Locate the cell with the specified text and output its [X, Y] center coordinate. 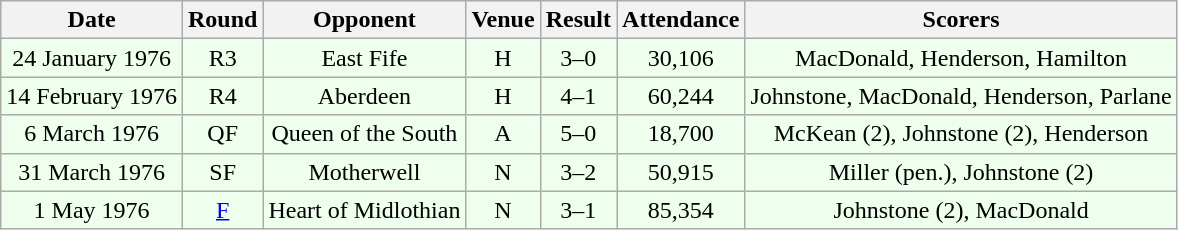
Venue [503, 20]
50,915 [681, 172]
14 February 1976 [92, 96]
Heart of Midlothian [364, 210]
4–1 [578, 96]
Date [92, 20]
SF [222, 172]
Motherwell [364, 172]
5–0 [578, 134]
F [222, 210]
Aberdeen [364, 96]
A [503, 134]
QF [222, 134]
3–2 [578, 172]
R3 [222, 58]
24 January 1976 [92, 58]
3–0 [578, 58]
60,244 [681, 96]
Miller (pen.), Johnstone (2) [961, 172]
Johnstone (2), MacDonald [961, 210]
East Fife [364, 58]
3–1 [578, 210]
31 March 1976 [92, 172]
McKean (2), Johnstone (2), Henderson [961, 134]
Result [578, 20]
Attendance [681, 20]
Opponent [364, 20]
30,106 [681, 58]
MacDonald, Henderson, Hamilton [961, 58]
6 March 1976 [92, 134]
Round [222, 20]
R4 [222, 96]
Scorers [961, 20]
Johnstone, MacDonald, Henderson, Parlane [961, 96]
1 May 1976 [92, 210]
Queen of the South [364, 134]
85,354 [681, 210]
18,700 [681, 134]
